Provide the (X, Y) coordinate of the cell's center where the given text is located.  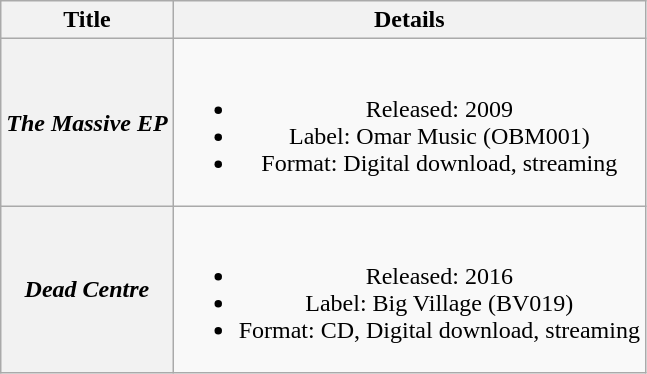
Released: 2016Label: Big Village (BV019)Format: CD, Digital download, streaming (409, 290)
Dead Centre (87, 290)
Title (87, 20)
Details (409, 20)
Released: 2009Label: Omar Music (OBM001)Format: Digital download, streaming (409, 122)
The Massive EP (87, 122)
